Extract the [x, y] coordinate from the center of the cell holding the provided text.  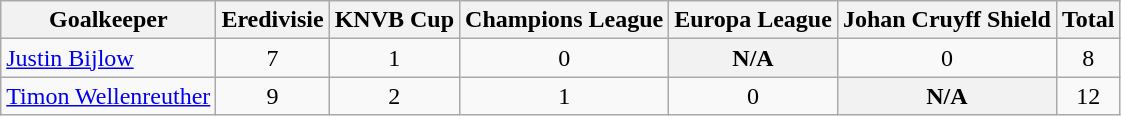
12 [1088, 96]
Eredivisie [272, 20]
Champions League [564, 20]
Total [1088, 20]
7 [272, 58]
9 [272, 96]
Timon Wellenreuther [108, 96]
Johan Cruyff Shield [946, 20]
8 [1088, 58]
Justin Bijlow [108, 58]
Europa League [754, 20]
2 [394, 96]
KNVB Cup [394, 20]
Goalkeeper [108, 20]
